Return (x, y) of the center of cell containing provided text 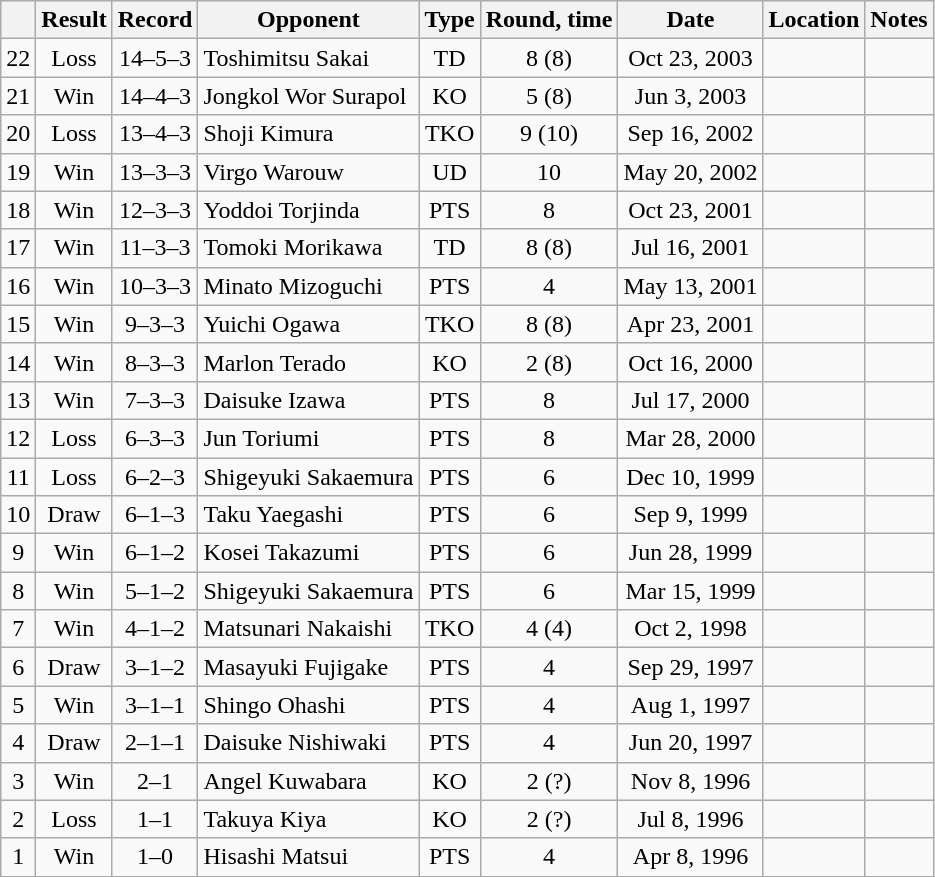
14 (18, 362)
Tomoki Morikawa (308, 248)
Aug 1, 1997 (690, 705)
Angel Kuwabara (308, 781)
18 (18, 210)
6–1–3 (155, 515)
14–5–3 (155, 58)
Sep 16, 2002 (690, 134)
4–1–2 (155, 629)
Round, time (549, 20)
Jun 20, 1997 (690, 743)
Oct 2, 1998 (690, 629)
11–3–3 (155, 248)
7–3–3 (155, 400)
22 (18, 58)
9 (10) (549, 134)
19 (18, 172)
Virgo Warouw (308, 172)
Sep 29, 1997 (690, 667)
Oct 16, 2000 (690, 362)
Matsunari Nakaishi (308, 629)
5 (18, 705)
4 (4) (549, 629)
Notes (899, 20)
6–3–3 (155, 438)
14–4–3 (155, 96)
Jul 8, 1996 (690, 819)
May 13, 2001 (690, 286)
Sep 9, 1999 (690, 515)
Jun 3, 2003 (690, 96)
Oct 23, 2003 (690, 58)
Marlon Terado (308, 362)
Type (450, 20)
Opponent (308, 20)
2–1–1 (155, 743)
Hisashi Matsui (308, 857)
9 (18, 553)
5–1–2 (155, 591)
Jul 16, 2001 (690, 248)
Result (74, 20)
Apr 8, 1996 (690, 857)
2–1 (155, 781)
1–1 (155, 819)
Daisuke Nishiwaki (308, 743)
16 (18, 286)
UD (450, 172)
May 20, 2002 (690, 172)
10–3–3 (155, 286)
8–3–3 (155, 362)
Jun Toriumi (308, 438)
Daisuke Izawa (308, 400)
3–1–1 (155, 705)
3–1–2 (155, 667)
Yuichi Ogawa (308, 324)
2 (8) (549, 362)
Kosei Takazumi (308, 553)
20 (18, 134)
Shingo Ohashi (308, 705)
Minato Mizoguchi (308, 286)
Mar 28, 2000 (690, 438)
Yoddoi Torjinda (308, 210)
Location (814, 20)
21 (18, 96)
2 (18, 819)
6–1–2 (155, 553)
3 (18, 781)
Nov 8, 1996 (690, 781)
17 (18, 248)
13–4–3 (155, 134)
12–3–3 (155, 210)
6–2–3 (155, 477)
7 (18, 629)
Date (690, 20)
9–3–3 (155, 324)
Oct 23, 2001 (690, 210)
15 (18, 324)
Toshimitsu Sakai (308, 58)
11 (18, 477)
5 (8) (549, 96)
Taku Yaegashi (308, 515)
1 (18, 857)
Masayuki Fujigake (308, 667)
Record (155, 20)
Mar 15, 1999 (690, 591)
1–0 (155, 857)
12 (18, 438)
Shoji Kimura (308, 134)
13–3–3 (155, 172)
Jul 17, 2000 (690, 400)
13 (18, 400)
Jun 28, 1999 (690, 553)
Dec 10, 1999 (690, 477)
Takuya Kiya (308, 819)
Jongkol Wor Surapol (308, 96)
Apr 23, 2001 (690, 324)
